Scan for the cell matching the given text and deliver its [X, Y] coordinate at center. 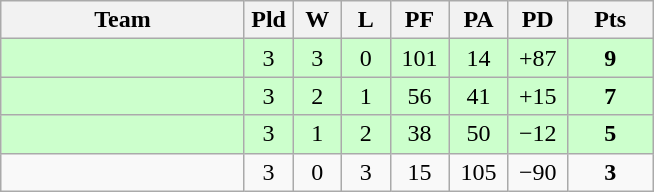
5 [610, 134]
Team [123, 20]
Pts [610, 20]
L [366, 20]
14 [478, 58]
−12 [538, 134]
+87 [538, 58]
101 [420, 58]
38 [420, 134]
15 [420, 172]
50 [478, 134]
PA [478, 20]
PF [420, 20]
41 [478, 96]
Pld [268, 20]
+15 [538, 96]
PD [538, 20]
56 [420, 96]
W [318, 20]
105 [478, 172]
−90 [538, 172]
9 [610, 58]
7 [610, 96]
